Identify which cell holds the provided text, then report its (x, y) central coordinate. 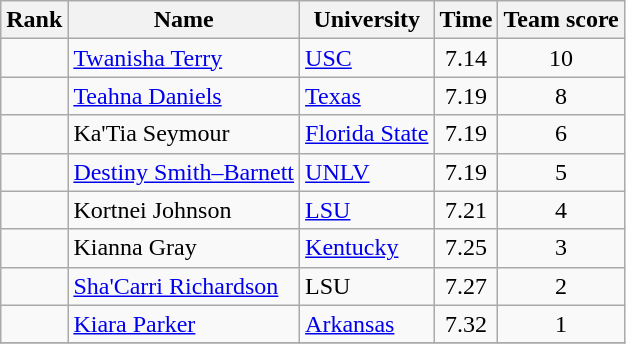
1 (561, 324)
Ka'Tia Seymour (184, 134)
10 (561, 58)
Texas (367, 96)
Rank (34, 20)
Kianna Gray (184, 248)
UNLV (367, 172)
7.14 (466, 58)
Kentucky (367, 248)
Florida State (367, 134)
7.32 (466, 324)
Kiara Parker (184, 324)
USC (367, 58)
Team score (561, 20)
2 (561, 286)
Destiny Smith–Barnett (184, 172)
3 (561, 248)
7.25 (466, 248)
Teahna Daniels (184, 96)
Sha'Carri Richardson (184, 286)
4 (561, 210)
5 (561, 172)
7.27 (466, 286)
8 (561, 96)
Name (184, 20)
7.21 (466, 210)
6 (561, 134)
Time (466, 20)
Arkansas (367, 324)
Twanisha Terry (184, 58)
University (367, 20)
Kortnei Johnson (184, 210)
